Provide the [x, y] coordinate of the cell's center where the given text is located.  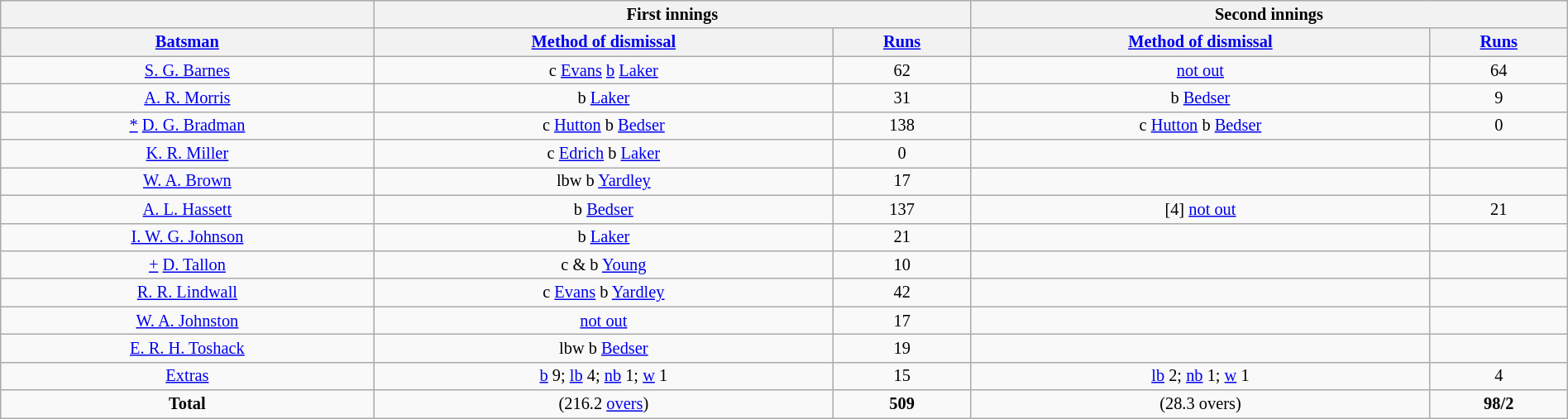
First innings [672, 14]
138 [902, 126]
A. R. Morris [187, 98]
lbw b Yardley [604, 181]
42 [902, 293]
lbw b Bedser [604, 348]
64 [1499, 70]
(216.2 overs) [604, 404]
509 [902, 404]
+ D. Tallon [187, 264]
b 9; lb 4; nb 1; w 1 [604, 376]
98/2 [1499, 404]
A. L. Hassett [187, 209]
c Edrich b Laker [604, 154]
15 [902, 376]
I. W. G. Johnson [187, 237]
[4] not out [1201, 209]
lb 2; nb 1; w 1 [1201, 376]
(28.3 overs) [1201, 404]
Extras [187, 376]
c Evans b Yardley [604, 293]
W. A. Johnston [187, 321]
9 [1499, 98]
19 [902, 348]
S. G. Barnes [187, 70]
Total [187, 404]
* D. G. Bradman [187, 126]
31 [902, 98]
c & b Young [604, 264]
Batsman [187, 42]
4 [1499, 376]
K. R. Miller [187, 154]
E. R. H. Toshack [187, 348]
R. R. Lindwall [187, 293]
137 [902, 209]
W. A. Brown [187, 181]
Second innings [1269, 14]
10 [902, 264]
62 [902, 70]
c Evans b Laker [604, 70]
